Capture the cell that displays the provided text and extract its (X, Y) central coordinate. 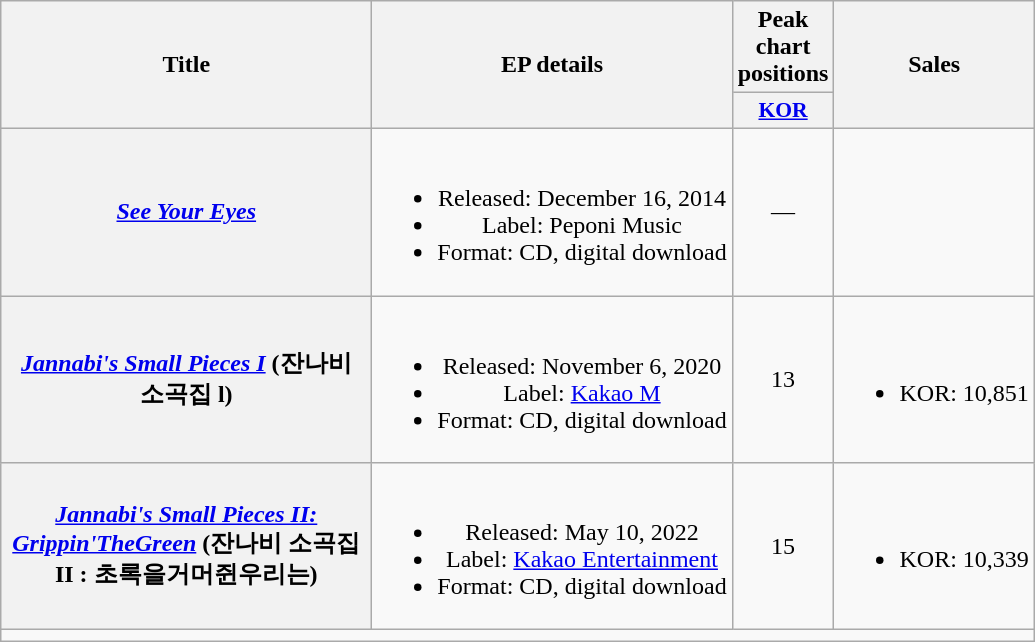
15 (783, 546)
KOR (783, 111)
KOR: 10,339 (934, 546)
Jannabi's Small Pieces II: Grippin'TheGreen (잔나비 소곡집 II : 초록을거머쥔우리는) (186, 546)
Released: December 16, 2014Label: Peponi MusicFormat: CD, digital download (552, 212)
EP details (552, 65)
Released: May 10, 2022Label: Kakao EntertainmentFormat: CD, digital download (552, 546)
13 (783, 380)
Jannabi's Small Pieces I (잔나비 소곡집 l) (186, 380)
Sales (934, 65)
Released: November 6, 2020Label: Kakao MFormat: CD, digital download (552, 380)
See Your Eyes (186, 212)
Title (186, 65)
— (783, 212)
KOR: 10,851 (934, 380)
Peak chart positions (783, 47)
